For the text-containing cell, return its midpoint in [X, Y] coordinate format. 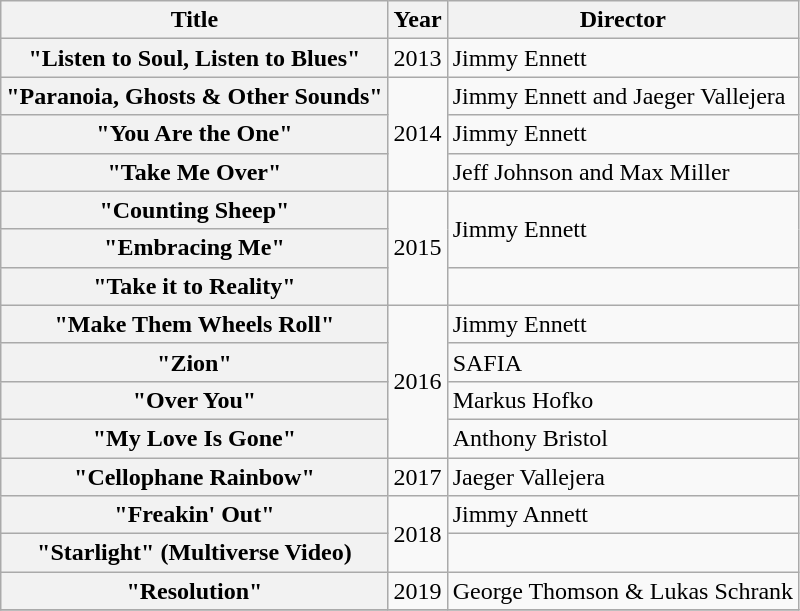
2014 [418, 134]
George Thomson & Lukas Schrank [622, 591]
"Take Me Over" [194, 172]
"Resolution" [194, 591]
Anthony Bristol [622, 438]
Markus Hofko [622, 400]
Jeff Johnson and Max Miller [622, 172]
Jimmy Ennett and Jaeger Vallejera [622, 96]
2016 [418, 381]
"Take it to Reality" [194, 286]
"Over You" [194, 400]
"You Are the One" [194, 134]
"Zion" [194, 362]
SAFIA [622, 362]
Title [194, 20]
Jimmy Annett [622, 515]
"Starlight" (Multiverse Video) [194, 553]
2018 [418, 534]
2013 [418, 58]
"Listen to Soul, Listen to Blues" [194, 58]
"Paranoia, Ghosts & Other Sounds" [194, 96]
"My Love Is Gone" [194, 438]
"Embracing Me" [194, 248]
Year [418, 20]
2019 [418, 591]
"Make Them Wheels Roll" [194, 324]
2017 [418, 477]
2015 [418, 248]
"Cellophane Rainbow" [194, 477]
"Counting Sheep" [194, 210]
Director [622, 20]
"Freakin' Out" [194, 515]
Jaeger Vallejera [622, 477]
